Provide the [X, Y] coordinate of the cell's center where the given text is located.  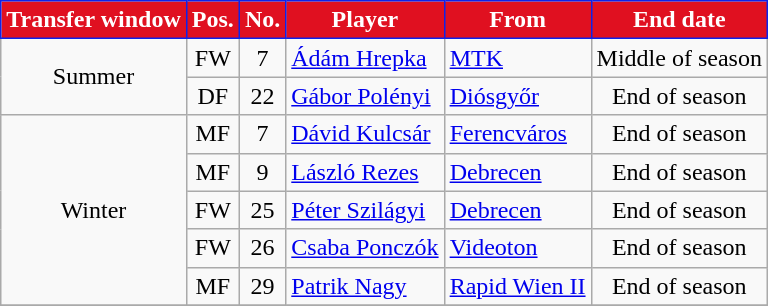
Péter Szilágyi [365, 210]
Patrik Nagy [365, 286]
Rapid Wien II [518, 286]
Middle of season [679, 58]
Gábor Polényi [365, 96]
Winter [94, 210]
MTK [518, 58]
Transfer window [94, 20]
Ferencváros [518, 134]
From [518, 20]
Player [365, 20]
Diósgyőr [518, 96]
DF [212, 96]
Pos. [212, 20]
9 [262, 172]
Ádám Hrepka [365, 58]
Summer [94, 77]
Videoton [518, 248]
No. [262, 20]
29 [262, 286]
Dávid Kulcsár [365, 134]
22 [262, 96]
Csaba Ponczók [365, 248]
End date [679, 20]
László Rezes [365, 172]
25 [262, 210]
26 [262, 248]
